Find where the given text appears and provide that cell's center as [X, Y] coordinate. 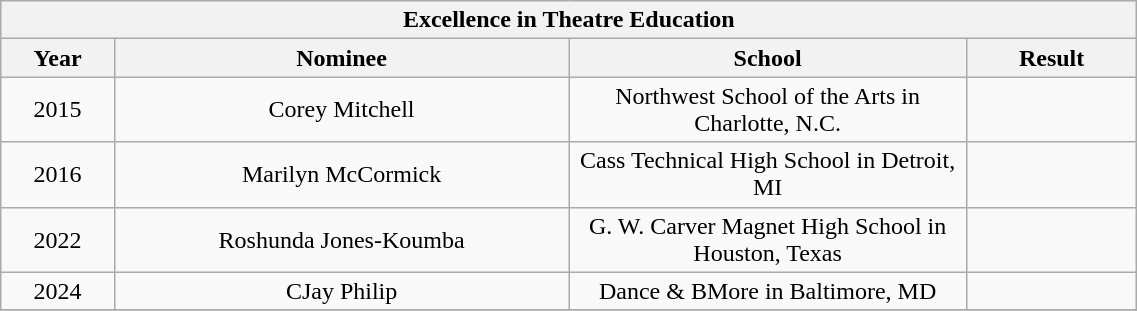
Marilyn McCormick [341, 174]
Corey Mitchell [341, 110]
Excellence in Theatre Education [569, 20]
2024 [58, 291]
Result [1051, 58]
2022 [58, 240]
Nominee [341, 58]
CJay Philip [341, 291]
Dance & BMore in Baltimore, MD [768, 291]
2015 [58, 110]
Northwest School of the Arts in Charlotte, N.C. [768, 110]
School [768, 58]
2016 [58, 174]
G. W. Carver Magnet High School in Houston, Texas [768, 240]
Roshunda Jones-Koumba [341, 240]
Cass Technical High School in Detroit, MI [768, 174]
Year [58, 58]
